Extract the (X, Y) coordinate from the center of the cell holding the provided text.  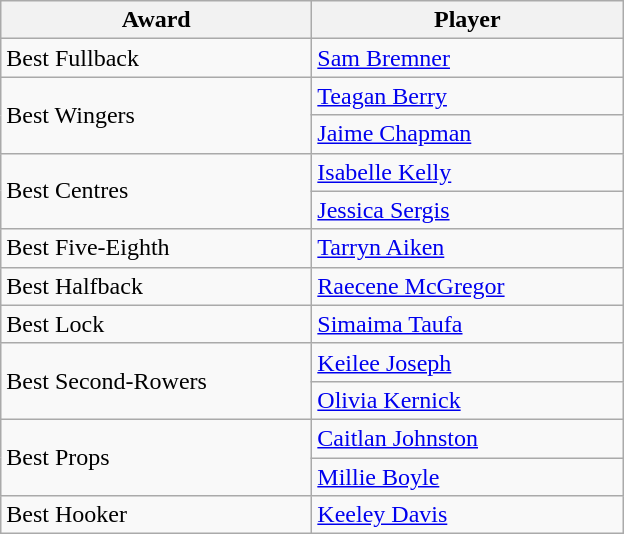
Player (468, 20)
Best Props (156, 457)
Jessica Sergis (468, 210)
Best Wingers (156, 115)
Tarryn Aiken (468, 248)
Jaime Chapman (468, 134)
Isabelle Kelly (468, 172)
Best Fullback (156, 58)
Best Lock (156, 324)
Caitlan Johnston (468, 438)
Best Halfback (156, 286)
Award (156, 20)
Keeley Davis (468, 515)
Teagan Berry (468, 96)
Keilee Joseph (468, 362)
Best Hooker (156, 515)
Best Centres (156, 191)
Millie Boyle (468, 477)
Raecene McGregor (468, 286)
Simaima Taufa (468, 324)
Best Second-Rowers (156, 381)
Sam Bremner (468, 58)
Olivia Kernick (468, 400)
Best Five-Eighth (156, 248)
